Scan for the cell matching the given text and deliver its [x, y] coordinate at center. 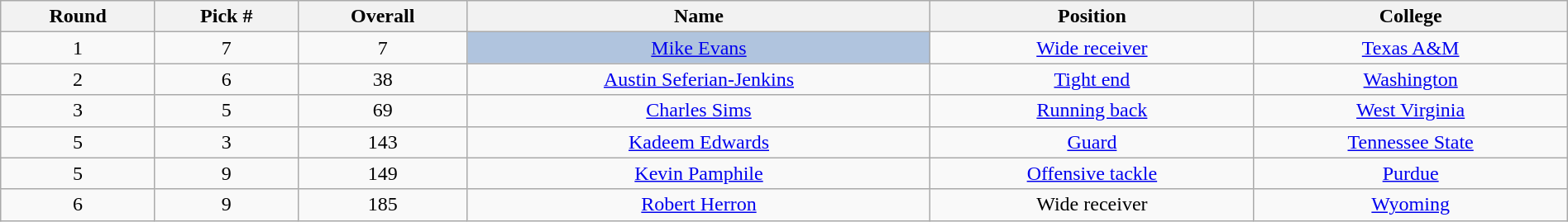
149 [382, 173]
Position [1092, 17]
1 [78, 48]
Running back [1092, 111]
Kevin Pamphile [699, 173]
Mike Evans [699, 48]
Austin Seferian-Jenkins [699, 79]
143 [382, 142]
Charles Sims [699, 111]
Round [78, 17]
Wyoming [1411, 205]
College [1411, 17]
2 [78, 79]
Tight end [1092, 79]
Pick # [227, 17]
Texas A&M [1411, 48]
Name [699, 17]
Overall [382, 17]
Purdue [1411, 173]
38 [382, 79]
West Virginia [1411, 111]
Robert Herron [699, 205]
185 [382, 205]
Kadeem Edwards [699, 142]
69 [382, 111]
Guard [1092, 142]
Tennessee State [1411, 142]
Washington [1411, 79]
Offensive tackle [1092, 173]
